For the text-containing cell, return its midpoint in (X, Y) coordinate format. 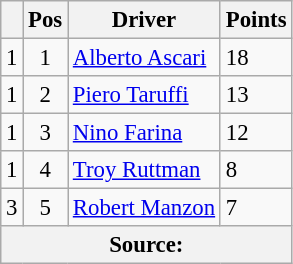
Troy Ruttman (144, 170)
7 (256, 208)
8 (256, 170)
5 (46, 208)
2 (46, 95)
13 (256, 95)
18 (256, 58)
4 (46, 170)
Robert Manzon (144, 208)
Nino Farina (144, 133)
Driver (144, 20)
Piero Taruffi (144, 95)
Pos (46, 20)
12 (256, 133)
Points (256, 20)
Source: (146, 245)
Alberto Ascari (144, 58)
